Provide the (x, y) coordinate of the cell's center where the given text is located.  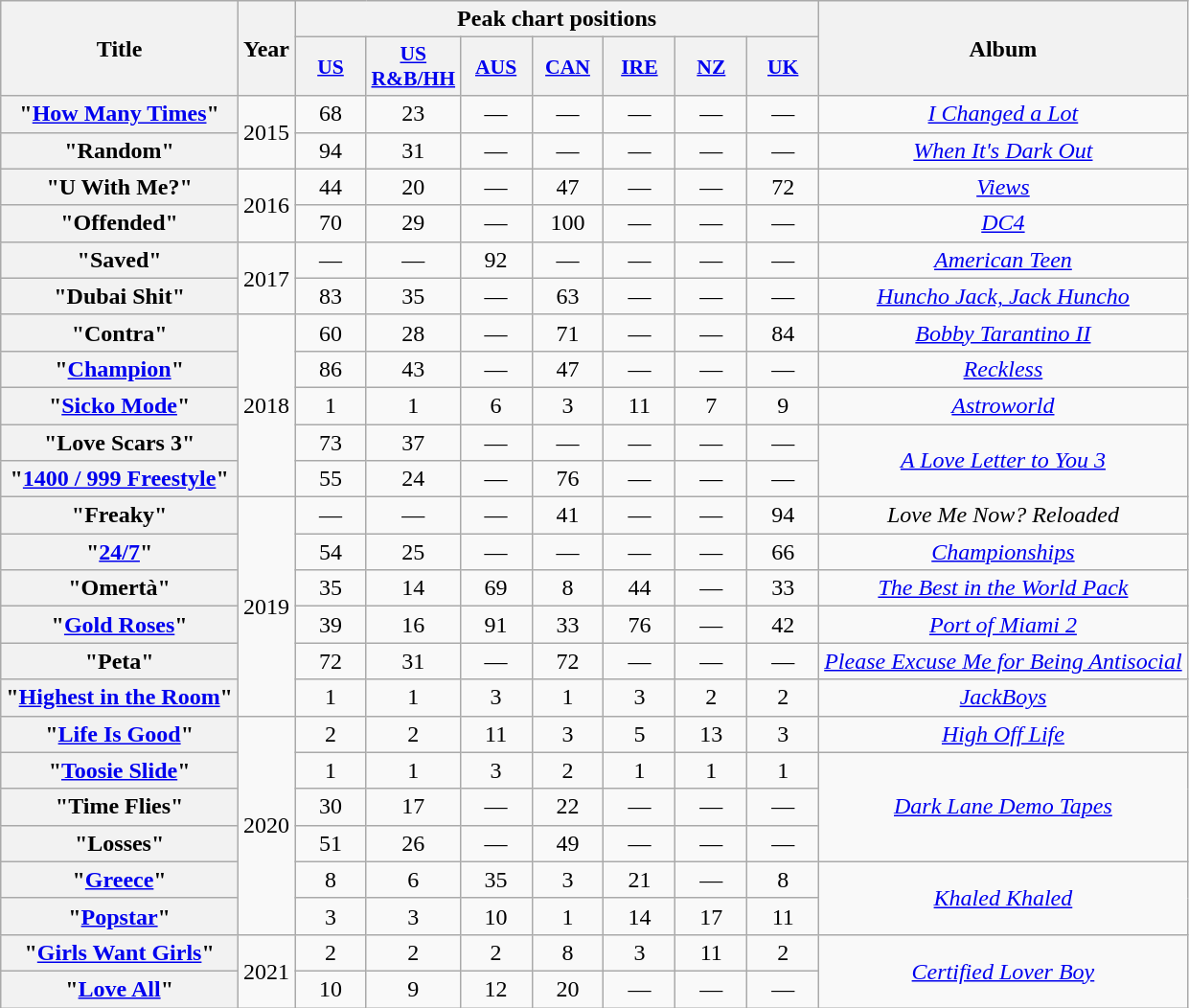
49 (567, 843)
US (332, 67)
2019 (266, 607)
22 (567, 807)
2015 (266, 132)
"Toosie Slide" (120, 770)
American Teen (1004, 260)
2021 (266, 971)
"Love Scars 3" (120, 442)
I Changed a Lot (1004, 114)
"Peta" (120, 661)
68 (332, 114)
"Gold Roses" (120, 625)
30 (332, 807)
Dark Lane Demo Tapes (1004, 807)
Port of Miami 2 (1004, 625)
37 (413, 442)
Championships (1004, 552)
26 (413, 843)
5 (640, 734)
43 (413, 369)
"Random" (120, 150)
"1400 / 999 Freestyle" (120, 479)
13 (711, 734)
28 (413, 332)
High Off Life (1004, 734)
70 (332, 223)
"Losses" (120, 843)
54 (332, 552)
"Contra" (120, 332)
60 (332, 332)
DC4 (1004, 223)
Year (266, 48)
Certified Lover Boy (1004, 971)
"Champion" (120, 369)
"Sicko Mode" (120, 405)
73 (332, 442)
AUS (496, 67)
92 (496, 260)
66 (784, 552)
Love Me Now? Reloaded (1004, 515)
Title (120, 48)
71 (567, 332)
"Offended" (120, 223)
100 (567, 223)
21 (640, 880)
"Greece" (120, 880)
"Life Is Good" (120, 734)
Album (1004, 48)
USR&B/HH (413, 67)
Please Excuse Me for Being Antisocial (1004, 661)
51 (332, 843)
"U With Me?" (120, 187)
69 (496, 588)
"Omertà" (120, 588)
83 (332, 296)
2016 (266, 205)
JackBoys (1004, 698)
"Love All" (120, 989)
55 (332, 479)
Bobby Tarantino II (1004, 332)
"Highest in the Room" (120, 698)
Views (1004, 187)
84 (784, 332)
Peak chart positions (558, 19)
91 (496, 625)
41 (567, 515)
"Dubai Shit" (120, 296)
A Love Letter to You 3 (1004, 460)
"Saved" (120, 260)
IRE (640, 67)
25 (413, 552)
2020 (266, 825)
The Best in the World Pack (1004, 588)
Astroworld (1004, 405)
When It's Dark Out (1004, 150)
Reckless (1004, 369)
12 (496, 989)
"Freaky" (120, 515)
42 (784, 625)
39 (332, 625)
NZ (711, 67)
24 (413, 479)
CAN (567, 67)
86 (332, 369)
23 (413, 114)
2017 (266, 278)
Khaled Khaled (1004, 898)
"Girls Want Girls" (120, 952)
"How Many Times" (120, 114)
"Time Flies" (120, 807)
Huncho Jack, Jack Huncho (1004, 296)
"24/7" (120, 552)
63 (567, 296)
29 (413, 223)
7 (711, 405)
UK (784, 67)
2018 (266, 405)
16 (413, 625)
"Popstar" (120, 916)
